Identify which cell holds the provided text, then report its (X, Y) central coordinate. 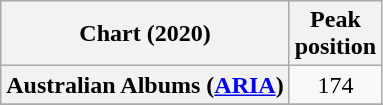
Chart (2020) (145, 34)
174 (335, 85)
Australian Albums (ARIA) (145, 85)
Peakposition (335, 34)
